Capture the cell that displays the provided text and extract its [x, y] central coordinate. 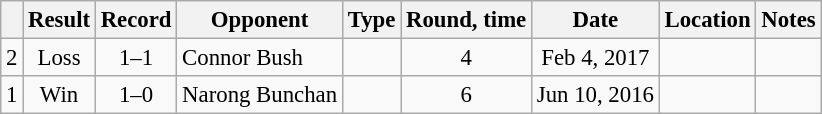
Connor Bush [260, 58]
Location [708, 20]
1–1 [136, 58]
Narong Bunchan [260, 95]
1 [12, 95]
Round, time [466, 20]
Record [136, 20]
Jun 10, 2016 [596, 95]
Feb 4, 2017 [596, 58]
4 [466, 58]
Loss [60, 58]
1–0 [136, 95]
Result [60, 20]
Notes [788, 20]
6 [466, 95]
Opponent [260, 20]
Win [60, 95]
2 [12, 58]
Date [596, 20]
Type [371, 20]
